Locate the cell with the specified text and output its (X, Y) center coordinate. 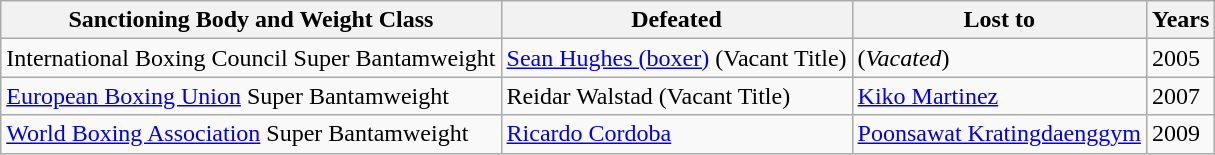
2007 (1180, 96)
2009 (1180, 134)
Ricardo Cordoba (676, 134)
Reidar Walstad (Vacant Title) (676, 96)
Poonsawat Kratingdaenggym (999, 134)
European Boxing Union Super Bantamweight (251, 96)
Sean Hughes (boxer) (Vacant Title) (676, 58)
World Boxing Association Super Bantamweight (251, 134)
(Vacated) (999, 58)
Defeated (676, 20)
Kiko Martinez (999, 96)
2005 (1180, 58)
Years (1180, 20)
Lost to (999, 20)
International Boxing Council Super Bantamweight (251, 58)
Sanctioning Body and Weight Class (251, 20)
